Return the [X, Y] coordinate for the center point of the cell that contains the specified text.  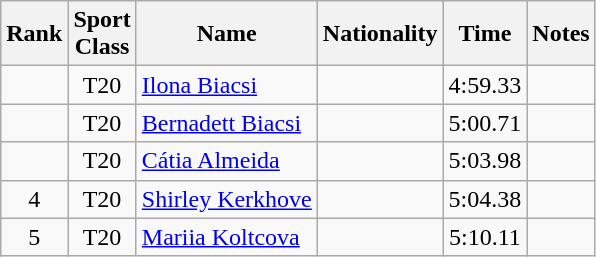
4 [34, 199]
Bernadett Biacsi [226, 123]
5:03.98 [485, 161]
5:00.71 [485, 123]
SportClass [102, 34]
5:04.38 [485, 199]
Ilona Biacsi [226, 85]
Mariia Koltcova [226, 237]
5 [34, 237]
Nationality [380, 34]
Name [226, 34]
4:59.33 [485, 85]
Time [485, 34]
5:10.11 [485, 237]
Shirley Kerkhove [226, 199]
Notes [561, 34]
Cátia Almeida [226, 161]
Rank [34, 34]
